From the cell containing the given text, extract its center point as [X, Y] coordinate. 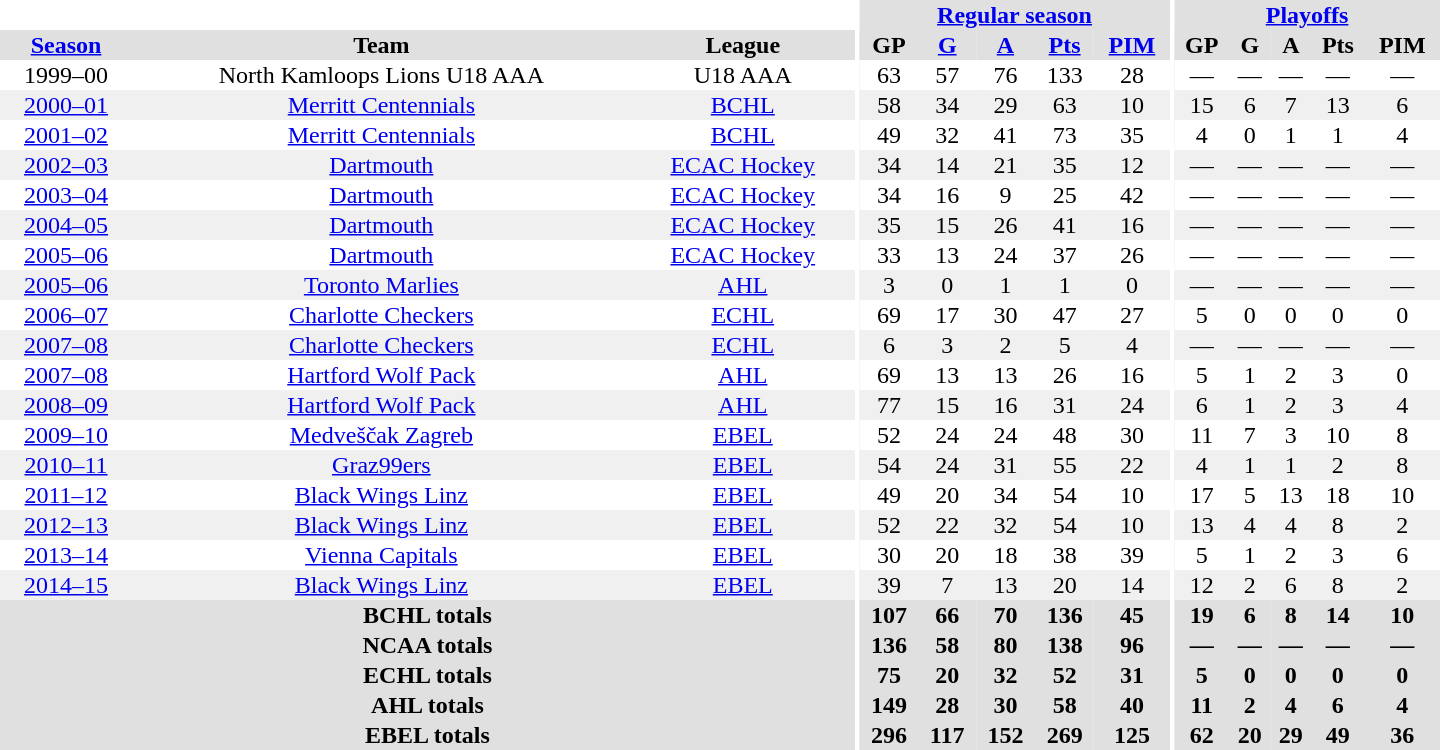
19 [1202, 615]
2002–03 [66, 165]
League [743, 45]
57 [948, 75]
96 [1132, 645]
33 [888, 255]
Season [66, 45]
62 [1202, 735]
Regular season [1014, 15]
149 [888, 705]
2000–01 [66, 105]
2011–12 [66, 495]
152 [1006, 735]
66 [948, 615]
80 [1006, 645]
42 [1132, 195]
55 [1064, 465]
9 [1006, 195]
2013–14 [66, 555]
Playoffs [1307, 15]
Team [382, 45]
BCHL totals [428, 615]
138 [1064, 645]
37 [1064, 255]
48 [1064, 435]
133 [1064, 75]
NCAA totals [428, 645]
45 [1132, 615]
2014–15 [66, 585]
25 [1064, 195]
AHL totals [428, 705]
47 [1064, 315]
2001–02 [66, 135]
EBEL totals [428, 735]
38 [1064, 555]
296 [888, 735]
269 [1064, 735]
75 [888, 675]
76 [1006, 75]
27 [1132, 315]
2010–11 [66, 465]
107 [888, 615]
73 [1064, 135]
U18 AAA [743, 75]
Toronto Marlies [382, 285]
2004–05 [66, 225]
70 [1006, 615]
77 [888, 405]
117 [948, 735]
40 [1132, 705]
North Kamloops Lions U18 AAA [382, 75]
2003–04 [66, 195]
1999–00 [66, 75]
2006–07 [66, 315]
125 [1132, 735]
Vienna Capitals [382, 555]
Graz99ers [382, 465]
21 [1006, 165]
Medveščak Zagreb [382, 435]
36 [1402, 735]
2008–09 [66, 405]
2009–10 [66, 435]
ECHL totals [428, 675]
2012–13 [66, 525]
